Extract the (X, Y) coordinate from the center of the cell holding the provided text.  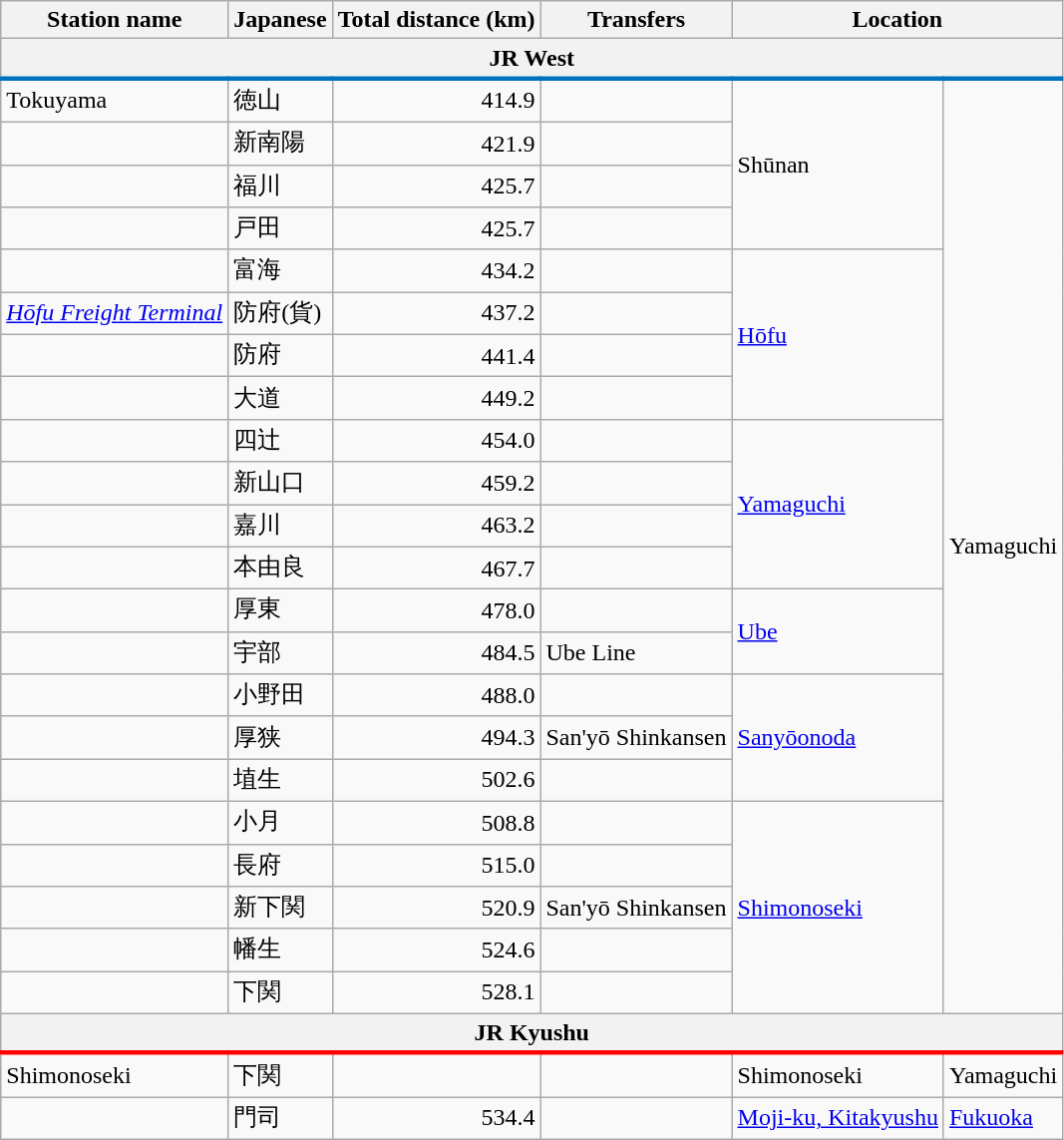
434.2 (437, 271)
Sanyōonoda (838, 738)
厚狭 (280, 738)
421.9 (437, 144)
厚東 (280, 610)
長府 (280, 866)
Ube (838, 632)
徳山 (280, 100)
Location (897, 20)
534.4 (437, 1119)
520.9 (437, 908)
494.3 (437, 738)
Station name (115, 20)
防府(貨) (280, 313)
大道 (280, 399)
502.6 (437, 780)
Shūnan (838, 164)
幡生 (280, 950)
Hōfu Freight Terminal (115, 313)
宇部 (280, 652)
防府 (280, 355)
528.1 (437, 993)
437.2 (437, 313)
515.0 (437, 866)
524.6 (437, 950)
463.2 (437, 527)
449.2 (437, 399)
埴生 (280, 780)
四辻 (280, 441)
小月 (280, 822)
414.9 (437, 100)
441.4 (437, 355)
新下関 (280, 908)
Transfers (636, 20)
新南陽 (280, 144)
Ube Line (636, 652)
JR Kyushu (532, 1033)
新山口 (280, 483)
JR West (532, 59)
Fukuoka (1003, 1119)
富海 (280, 271)
本由良 (280, 569)
459.2 (437, 483)
Japanese (280, 20)
嘉川 (280, 527)
門司 (280, 1119)
小野田 (280, 696)
508.8 (437, 822)
454.0 (437, 441)
478.0 (437, 610)
福川 (280, 186)
488.0 (437, 696)
Total distance (km) (437, 20)
Hōfu (838, 334)
484.5 (437, 652)
戸田 (280, 229)
Moji-ku, Kitakyushu (838, 1119)
Tokuyama (115, 100)
467.7 (437, 569)
